Pinpoint the cell where the given text exists, returning its [x, y] midpoint coordinate. 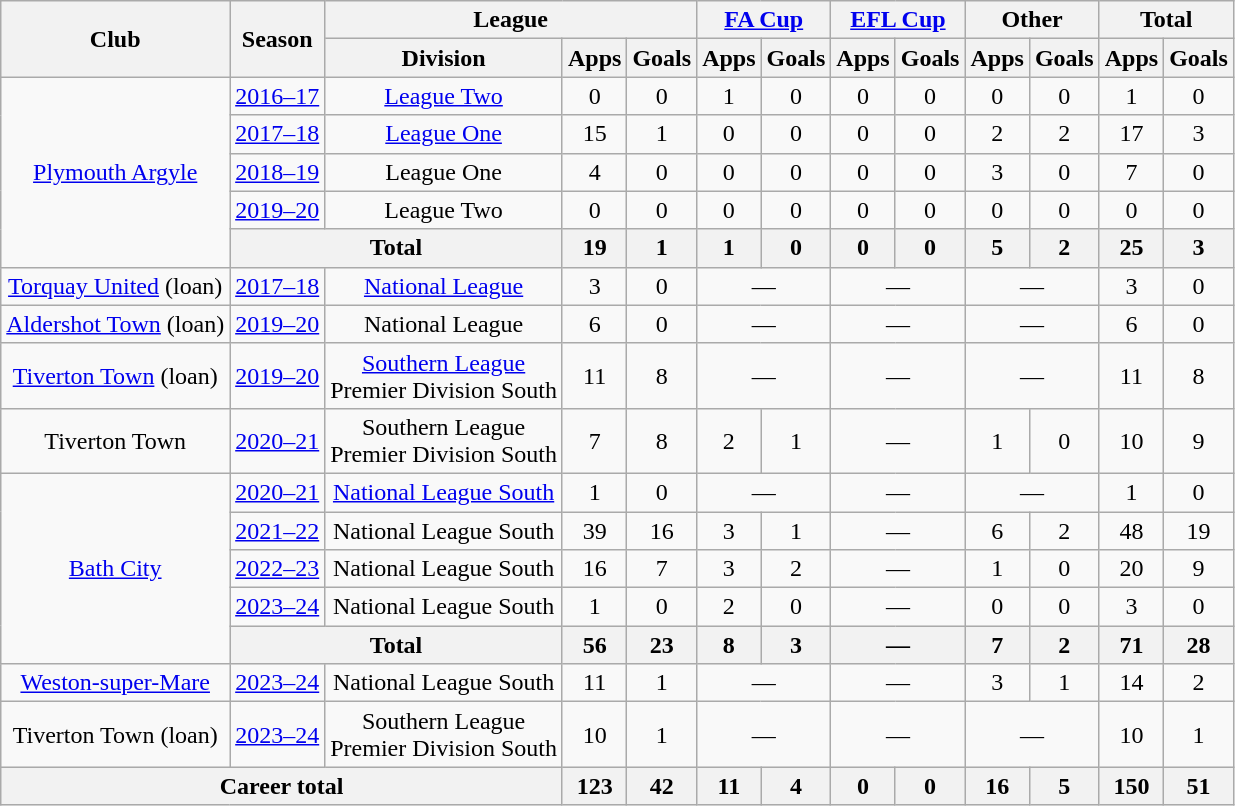
2021–22 [278, 531]
Weston-super-Mare [116, 683]
Aldershot Town (loan) [116, 324]
15 [594, 134]
Season [278, 39]
123 [594, 786]
20 [1131, 569]
2022–23 [278, 569]
2018–19 [278, 172]
Torquay United (loan) [116, 286]
48 [1131, 531]
14 [1131, 683]
Plymouth Argyle [116, 172]
Club [116, 39]
42 [662, 786]
71 [1131, 645]
150 [1131, 786]
25 [1131, 248]
FA Cup [764, 20]
League [511, 20]
Other [1032, 20]
17 [1131, 134]
Bath City [116, 568]
Career total [282, 786]
Division [444, 58]
56 [594, 645]
51 [1199, 786]
28 [1199, 645]
Tiverton Town [116, 440]
39 [594, 531]
23 [662, 645]
2016–17 [278, 96]
EFL Cup [898, 20]
